Extract the (X, Y) coordinate from the center of the cell holding the provided text.  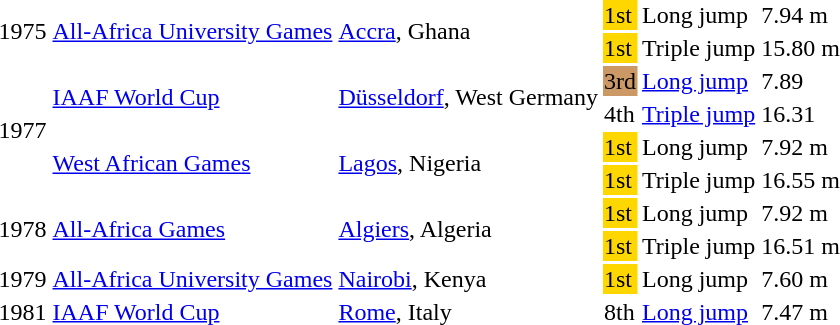
West African Games (192, 164)
Nairobi, Kenya (468, 279)
Düsseldorf, West Germany (468, 98)
Lagos, Nigeria (468, 164)
Accra, Ghana (468, 32)
4th (620, 114)
All-Africa Games (192, 230)
3rd (620, 81)
IAAF World Cup (192, 98)
Algiers, Algeria (468, 230)
